Locate the cell with the specified text and output its (X, Y) center coordinate. 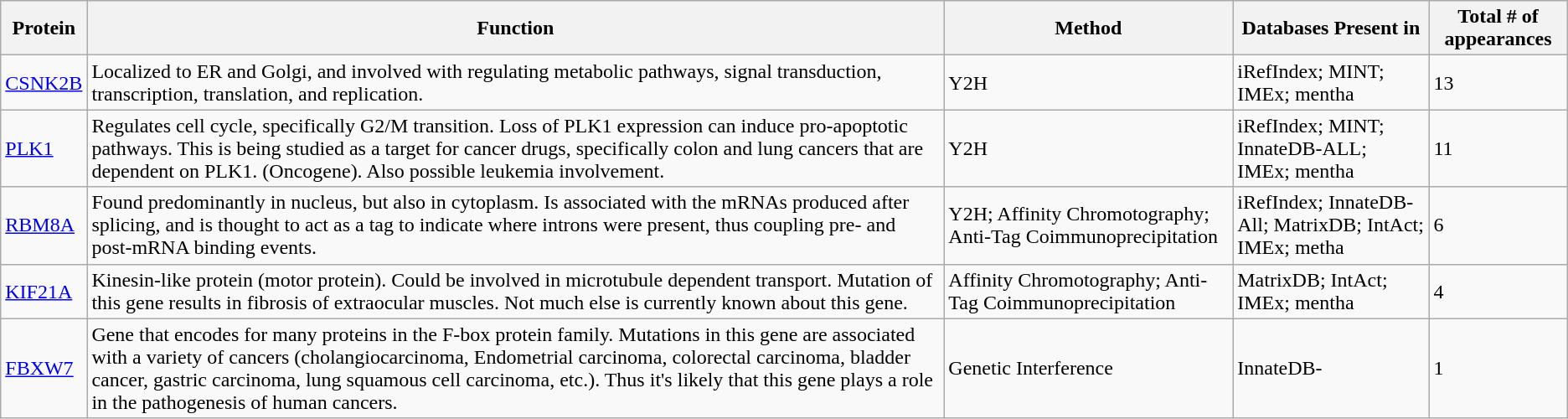
Method (1089, 28)
InnateDB- (1331, 369)
Genetic Interference (1089, 369)
Protein (44, 28)
CSNK2B (44, 82)
6 (1498, 225)
13 (1498, 82)
11 (1498, 148)
iRefIndex; MINT; InnateDB-ALL; IMEx; mentha (1331, 148)
MatrixDB; IntAct; IMEx; mentha (1331, 292)
Total # of appearances (1498, 28)
4 (1498, 292)
1 (1498, 369)
Databases Present in (1331, 28)
PLK1 (44, 148)
iRefIndex; MINT; IMEx; mentha (1331, 82)
Function (516, 28)
Affinity Chromotography; Anti-Tag Coimmunoprecipitation (1089, 292)
KIF21A (44, 292)
RBM8A (44, 225)
iRefIndex; InnateDB-All; MatrixDB; IntAct; IMEx; metha (1331, 225)
Y2H; Affinity Chromotography; Anti-Tag Coimmunoprecipitation (1089, 225)
FBXW7 (44, 369)
Localized to ER and Golgi, and involved with regulating metabolic pathways, signal transduction, transcription, translation, and replication. (516, 82)
